Determine the [x, y] coordinate at the center of the cell enclosing the given text.  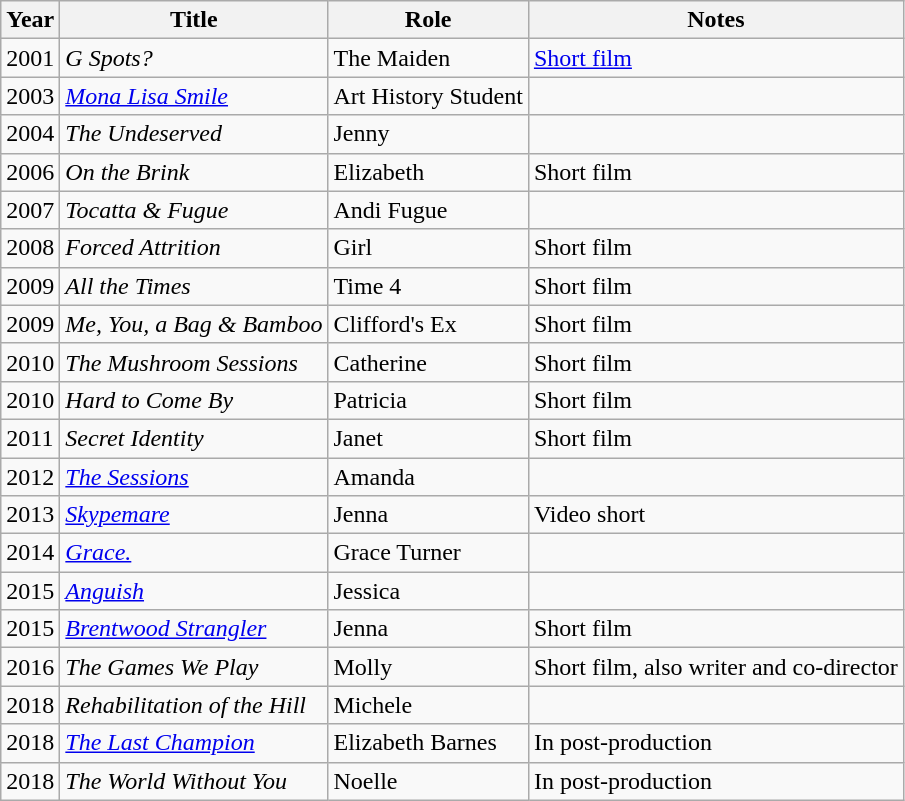
Hard to Come By [194, 400]
Anguish [194, 591]
Molly [428, 667]
2011 [30, 438]
Jenny [428, 134]
Elizabeth Barnes [428, 743]
Video short [716, 515]
2013 [30, 515]
The Undeserved [194, 134]
2003 [30, 96]
The Sessions [194, 477]
Art History Student [428, 96]
Clifford's Ex [428, 324]
Year [30, 20]
2001 [30, 58]
Michele [428, 705]
On the Brink [194, 172]
Short film, also writer and co-director [716, 667]
Jessica [428, 591]
2006 [30, 172]
Role [428, 20]
Forced Attrition [194, 248]
2008 [30, 248]
Girl [428, 248]
Title [194, 20]
All the Times [194, 286]
Andi Fugue [428, 210]
2004 [30, 134]
Elizabeth [428, 172]
Tocatta & Fugue [194, 210]
The Games We Play [194, 667]
Noelle [428, 781]
The Mushroom Sessions [194, 362]
Rehabilitation of the Hill [194, 705]
Brentwood Strangler [194, 629]
The Last Champion [194, 743]
Time 4 [428, 286]
G Spots? [194, 58]
2012 [30, 477]
Secret Identity [194, 438]
The Maiden [428, 58]
The World Without You [194, 781]
Me, You, a Bag & Bamboo [194, 324]
Patricia [428, 400]
Catherine [428, 362]
Grace. [194, 553]
Janet [428, 438]
Skypemare [194, 515]
Notes [716, 20]
2016 [30, 667]
Amanda [428, 477]
2007 [30, 210]
2014 [30, 553]
Grace Turner [428, 553]
Mona Lisa Smile [194, 96]
